Identify which cell holds the provided text, then report its [X, Y] central coordinate. 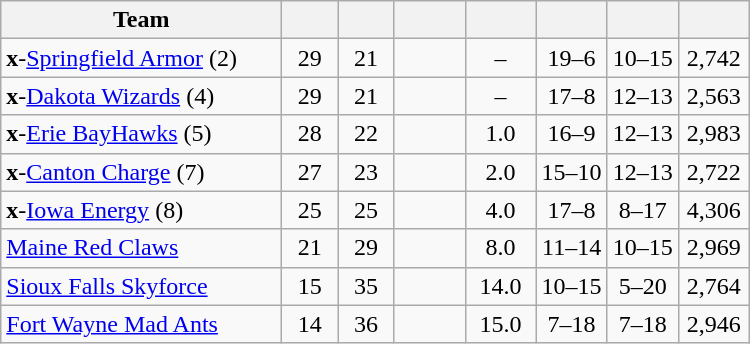
x-Canton Charge (7) [142, 172]
4,306 [714, 210]
11–14 [572, 248]
2,742 [714, 58]
2,764 [714, 286]
28 [310, 134]
2,563 [714, 96]
4.0 [500, 210]
2,722 [714, 172]
2,946 [714, 324]
15 [310, 286]
15–10 [572, 172]
5–20 [642, 286]
x-Dakota Wizards (4) [142, 96]
23 [366, 172]
19–6 [572, 58]
8–17 [642, 210]
x-Iowa Energy (8) [142, 210]
14 [310, 324]
14.0 [500, 286]
15.0 [500, 324]
2,969 [714, 248]
1.0 [500, 134]
27 [310, 172]
8.0 [500, 248]
x-Springfield Armor (2) [142, 58]
Fort Wayne Mad Ants [142, 324]
Maine Red Claws [142, 248]
35 [366, 286]
22 [366, 134]
2.0 [500, 172]
Team [142, 20]
16–9 [572, 134]
x-Erie BayHawks (5) [142, 134]
Sioux Falls Skyforce [142, 286]
2,983 [714, 134]
36 [366, 324]
